Identify which cell holds the provided text, then report its (x, y) central coordinate. 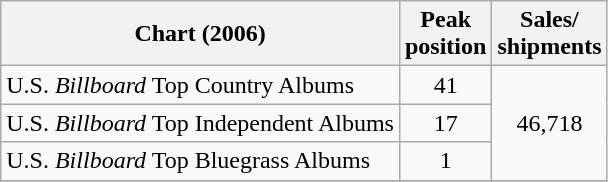
Peakposition (445, 34)
Chart (2006) (200, 34)
U.S. Billboard Top Independent Albums (200, 123)
1 (445, 161)
Sales/shipments (550, 34)
46,718 (550, 123)
17 (445, 123)
U.S. Billboard Top Bluegrass Albums (200, 161)
41 (445, 85)
U.S. Billboard Top Country Albums (200, 85)
